Return the [x, y] coordinate for the center point of the cell that contains the specified text.  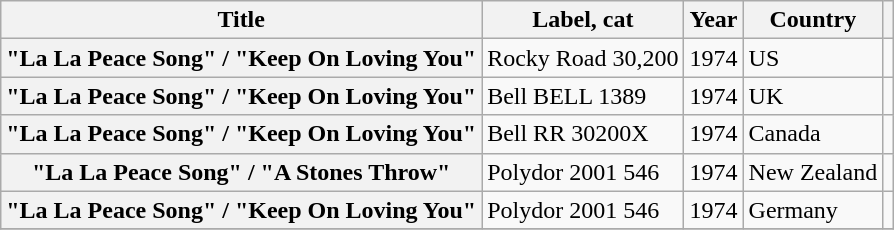
UK [813, 96]
New Zealand [813, 172]
"La La Peace Song" / "A Stones Throw" [242, 172]
Germany [813, 210]
Year [714, 20]
Bell RR 30200X [583, 134]
Title [242, 20]
Rocky Road 30,200 [583, 58]
Canada [813, 134]
Country [813, 20]
Label, cat [583, 20]
US [813, 58]
Bell BELL 1389 [583, 96]
